From the cell containing the given text, extract its center point as (X, Y) coordinate. 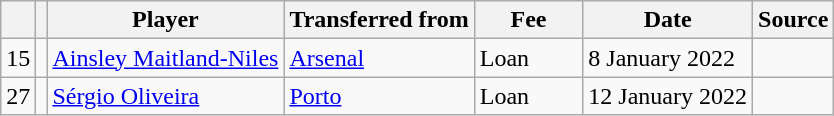
Porto (379, 96)
Player (166, 20)
12 January 2022 (668, 96)
Transferred from (379, 20)
27 (18, 96)
Ainsley Maitland-Niles (166, 58)
Source (794, 20)
Sérgio Oliveira (166, 96)
Arsenal (379, 58)
8 January 2022 (668, 58)
15 (18, 58)
Fee (528, 20)
Date (668, 20)
